Locate the cell with the specified text and output its [x, y] center coordinate. 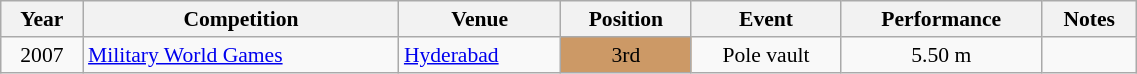
Competition [241, 19]
Venue [480, 19]
3rd [626, 55]
Performance [942, 19]
5.50 m [942, 55]
Position [626, 19]
Pole vault [766, 55]
Military World Games [241, 55]
Hyderabad [480, 55]
2007 [42, 55]
Notes [1090, 19]
Year [42, 19]
Event [766, 19]
